From the cell containing the given text, extract its center point as [x, y] coordinate. 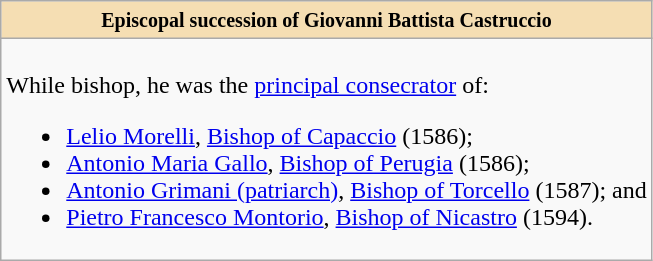
Episcopal succession of Giovanni Battista Castruccio [326, 20]
